From the cell containing the given text, extract its center point as [X, Y] coordinate. 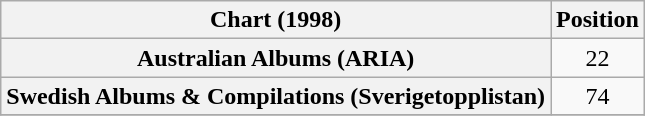
Position [598, 20]
Australian Albums (ARIA) [276, 58]
Swedish Albums & Compilations (Sverigetopplistan) [276, 96]
Chart (1998) [276, 20]
74 [598, 96]
22 [598, 58]
